For the text-containing cell, return its midpoint in (X, Y) coordinate format. 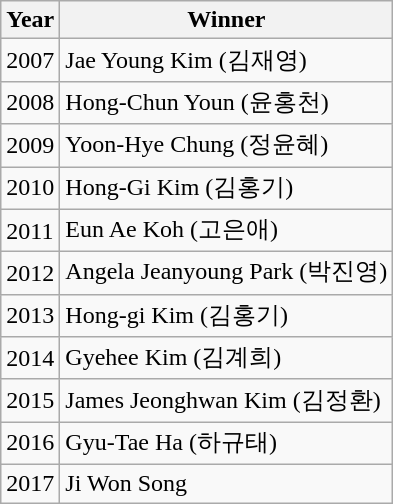
Winner (226, 20)
2016 (30, 444)
2012 (30, 274)
2013 (30, 316)
James Jeonghwan Kim (김정환) (226, 400)
Yoon-Hye Chung (정윤혜) (226, 146)
Jae Young Kim (김재영) (226, 60)
2011 (30, 230)
2007 (30, 60)
Gyehee Kim (김계희) (226, 358)
2015 (30, 400)
2017 (30, 483)
Ji Won Song (226, 483)
Year (30, 20)
Gyu-Tae Ha (하규태) (226, 444)
Eun Ae Koh (고은애) (226, 230)
2014 (30, 358)
2008 (30, 102)
Hong-Chun Youn (윤홍천) (226, 102)
Angela Jeanyoung Park (박진영) (226, 274)
Hong-Gi Kim (김홍기) (226, 188)
2010 (30, 188)
Hong-gi Kim (김홍기) (226, 316)
2009 (30, 146)
